Detect which cell encompasses the target text, then output its [X, Y] center coordinate. 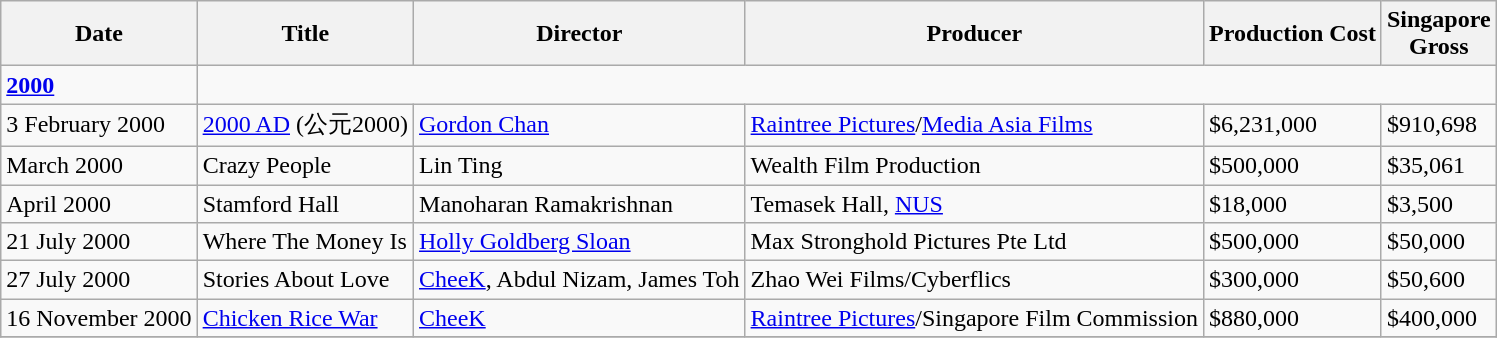
Singapore Gross [1438, 34]
Manoharan Ramakrishnan [580, 203]
$50,600 [1438, 280]
2000 AD (公元2000) [305, 126]
Gordon Chan [580, 126]
Director [580, 34]
Producer [974, 34]
$50,000 [1438, 242]
Raintree Pictures/Singapore Film Commission [974, 318]
Crazy People [305, 165]
21 July 2000 [99, 242]
$3,500 [1438, 203]
Stories About Love [305, 280]
Production Cost [1292, 34]
Holly Goldberg Sloan [580, 242]
Title [305, 34]
Where The Money Is [305, 242]
$6,231,000 [1292, 126]
$18,000 [1292, 203]
27 July 2000 [99, 280]
$910,698 [1438, 126]
$400,000 [1438, 318]
Temasek Hall, NUS [974, 203]
Wealth Film Production [974, 165]
2000 [99, 85]
Lin Ting [580, 165]
April 2000 [99, 203]
3 February 2000 [99, 126]
Chicken Rice War [305, 318]
$880,000 [1292, 318]
16 November 2000 [99, 318]
$35,061 [1438, 165]
Stamford Hall [305, 203]
Zhao Wei Films/Cyberflics [974, 280]
CheeK [580, 318]
CheeK, Abdul Nizam, James Toh [580, 280]
Date [99, 34]
$300,000 [1292, 280]
Raintree Pictures/Media Asia Films [974, 126]
Max Stronghold Pictures Pte Ltd [974, 242]
March 2000 [99, 165]
